Identify which cell holds the provided text, then report its [x, y] central coordinate. 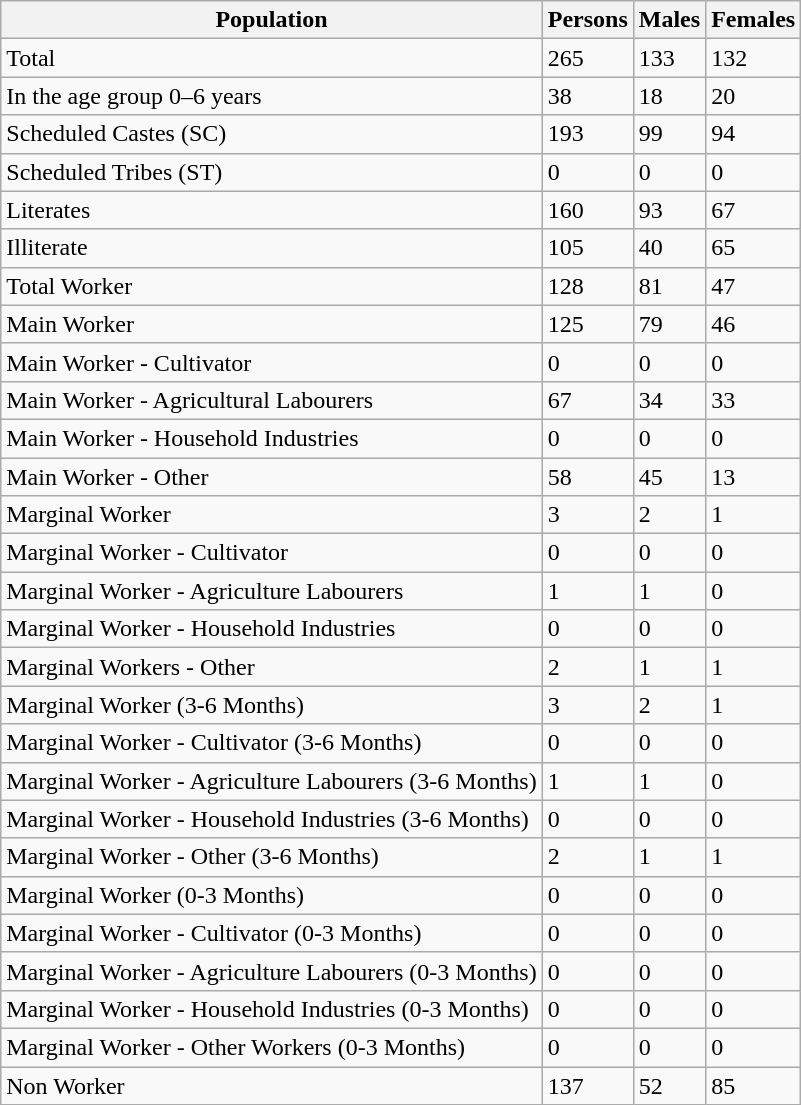
Main Worker [272, 324]
33 [754, 400]
137 [588, 1085]
Non Worker [272, 1085]
81 [669, 286]
Marginal Worker - Agriculture Labourers (3-6 Months) [272, 781]
Marginal Worker - Other Workers (0-3 Months) [272, 1047]
38 [588, 96]
94 [754, 134]
105 [588, 248]
Marginal Worker - Other (3-6 Months) [272, 857]
Marginal Worker - Household Industries [272, 629]
Marginal Worker - Agriculture Labourers (0-3 Months) [272, 971]
Main Worker - Agricultural Labourers [272, 400]
125 [588, 324]
Illiterate [272, 248]
Females [754, 20]
132 [754, 58]
13 [754, 477]
85 [754, 1085]
Marginal Worker (3-6 Months) [272, 705]
99 [669, 134]
Marginal Worker - Cultivator (3-6 Months) [272, 743]
Males [669, 20]
Persons [588, 20]
Marginal Worker - Household Industries (3-6 Months) [272, 819]
Marginal Worker - Cultivator (0-3 Months) [272, 933]
Total [272, 58]
52 [669, 1085]
Literates [272, 210]
Marginal Worker - Cultivator [272, 553]
Population [272, 20]
79 [669, 324]
Total Worker [272, 286]
Main Worker - Cultivator [272, 362]
265 [588, 58]
47 [754, 286]
34 [669, 400]
Marginal Worker [272, 515]
133 [669, 58]
Marginal Worker - Household Industries (0-3 Months) [272, 1009]
20 [754, 96]
In the age group 0–6 years [272, 96]
Main Worker - Household Industries [272, 438]
40 [669, 248]
Main Worker - Other [272, 477]
93 [669, 210]
Scheduled Tribes (ST) [272, 172]
Marginal Worker (0-3 Months) [272, 895]
Marginal Workers - Other [272, 667]
160 [588, 210]
45 [669, 477]
58 [588, 477]
193 [588, 134]
46 [754, 324]
18 [669, 96]
Marginal Worker - Agriculture Labourers [272, 591]
128 [588, 286]
Scheduled Castes (SC) [272, 134]
65 [754, 248]
